Identify which cell holds the provided text, then report its (X, Y) central coordinate. 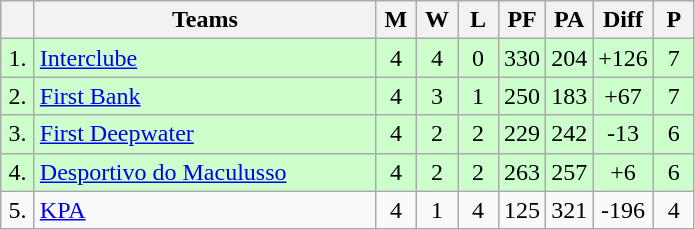
Desportivo do Maculusso (204, 172)
M (396, 20)
330 (522, 58)
L (478, 20)
1. (18, 58)
321 (570, 210)
Interclube (204, 58)
PF (522, 20)
125 (522, 210)
-196 (624, 210)
257 (570, 172)
P (674, 20)
+126 (624, 58)
Diff (624, 20)
+6 (624, 172)
263 (522, 172)
229 (522, 134)
Teams (204, 20)
First Deepwater (204, 134)
5. (18, 210)
242 (570, 134)
W (436, 20)
0 (478, 58)
250 (522, 96)
183 (570, 96)
-13 (624, 134)
3. (18, 134)
PA (570, 20)
KPA (204, 210)
2. (18, 96)
204 (570, 58)
First Bank (204, 96)
4. (18, 172)
3 (436, 96)
+67 (624, 96)
